Determine the (x, y) coordinate at the center of the cell enclosing the given text.  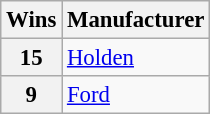
9 (32, 95)
Ford (136, 95)
15 (32, 58)
Manufacturer (136, 20)
Holden (136, 58)
Wins (32, 20)
